Extract the [X, Y] coordinate from the center of the cell holding the provided text.  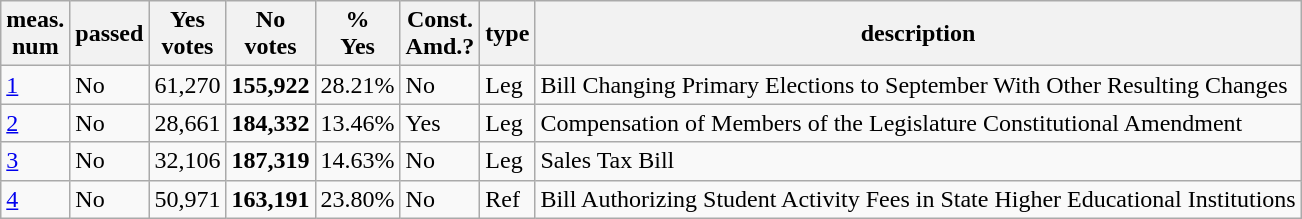
Bill Changing Primary Elections to September With Other Resulting Changes [918, 85]
184,332 [270, 123]
Novotes [270, 34]
Bill Authorizing Student Activity Fees in State Higher Educational Institutions [918, 199]
meas.num [36, 34]
187,319 [270, 161]
50,971 [188, 199]
13.46% [358, 123]
%Yes [358, 34]
28,661 [188, 123]
28.21% [358, 85]
2 [36, 123]
32,106 [188, 161]
4 [36, 199]
description [918, 34]
163,191 [270, 199]
Ref [508, 199]
3 [36, 161]
61,270 [188, 85]
type [508, 34]
155,922 [270, 85]
Yesvotes [188, 34]
23.80% [358, 199]
1 [36, 85]
Compensation of Members of the Legislature Constitutional Amendment [918, 123]
Sales Tax Bill [918, 161]
Const.Amd.? [440, 34]
Yes [440, 123]
14.63% [358, 161]
passed [110, 34]
